Output the [x, y] coordinate of the center of the cell containing the given text.  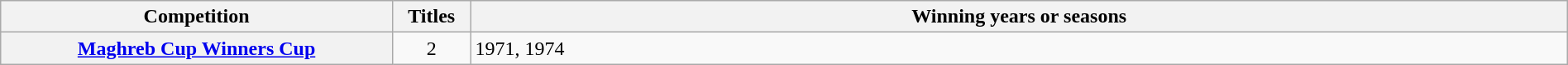
Winning years or seasons [1019, 17]
Titles [432, 17]
1971, 1974 [1019, 48]
Maghreb Cup Winners Cup [197, 48]
2 [432, 48]
Competition [197, 17]
